For the text-containing cell, return its midpoint in (X, Y) coordinate format. 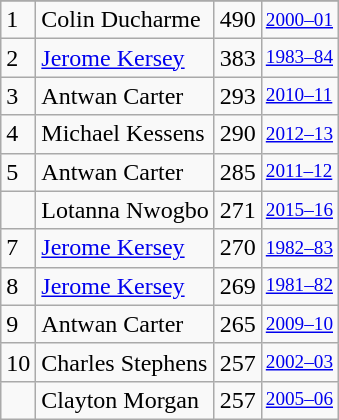
2010–11 (299, 96)
265 (238, 324)
2011–12 (299, 172)
7 (18, 248)
271 (238, 210)
Colin Ducharme (125, 20)
9 (18, 324)
5 (18, 172)
Clayton Morgan (125, 400)
4 (18, 134)
293 (238, 96)
290 (238, 134)
270 (238, 248)
383 (238, 58)
Lotanna Nwogbo (125, 210)
1982–83 (299, 248)
2009–10 (299, 324)
285 (238, 172)
2000–01 (299, 20)
2015–16 (299, 210)
490 (238, 20)
2002–03 (299, 362)
Charles Stephens (125, 362)
1981–82 (299, 286)
1983–84 (299, 58)
3 (18, 96)
269 (238, 286)
1 (18, 20)
2012–13 (299, 134)
8 (18, 286)
Michael Kessens (125, 134)
10 (18, 362)
2 (18, 58)
2005–06 (299, 400)
